Scan for the cell matching the given text and deliver its (x, y) coordinate at center. 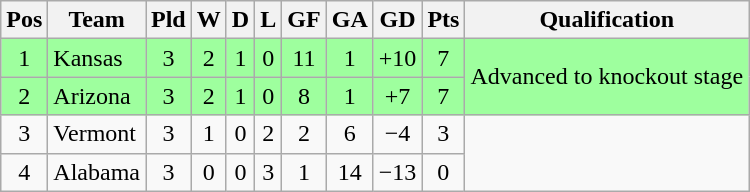
Qualification (607, 20)
L (268, 20)
Team (97, 20)
Pld (169, 20)
GD (398, 20)
−13 (398, 172)
Advanced to knockout stage (607, 77)
−4 (398, 134)
8 (304, 96)
+7 (398, 96)
D (240, 20)
Alabama (97, 172)
Vermont (97, 134)
Pos (24, 20)
6 (350, 134)
+10 (398, 58)
Kansas (97, 58)
4 (24, 172)
Pts (444, 20)
GF (304, 20)
Arizona (97, 96)
14 (350, 172)
GA (350, 20)
11 (304, 58)
W (208, 20)
